For the text-containing cell, return its midpoint in (x, y) coordinate format. 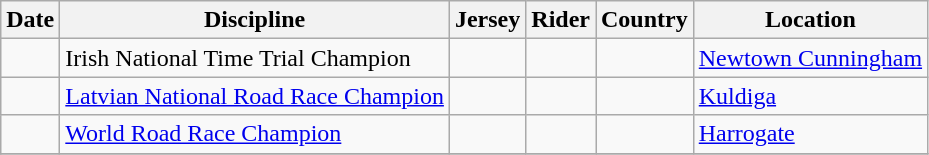
World Road Race Champion (255, 134)
Discipline (255, 20)
Newtown Cunningham (810, 58)
Irish National Time Trial Champion (255, 58)
Date (30, 20)
Latvian National Road Race Champion (255, 96)
Jersey (487, 20)
Harrogate (810, 134)
Location (810, 20)
Rider (561, 20)
Country (645, 20)
Kuldiga (810, 96)
